Locate the cell with the specified text and output its (X, Y) center coordinate. 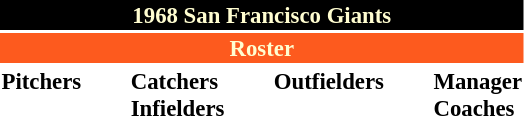
1968 San Francisco Giants (262, 15)
Roster (262, 48)
